For the text-containing cell, return its midpoint in (X, Y) coordinate format. 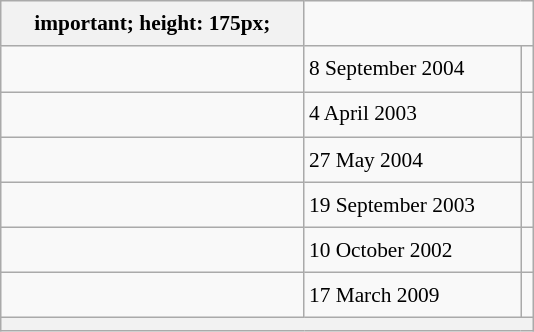
4 April 2003 (412, 114)
10 October 2002 (412, 250)
17 March 2009 (412, 296)
8 September 2004 (412, 68)
27 May 2004 (412, 160)
important; height: 175px; (152, 24)
19 September 2003 (412, 204)
